Output the (X, Y) coordinate of the center of the cell containing the given text.  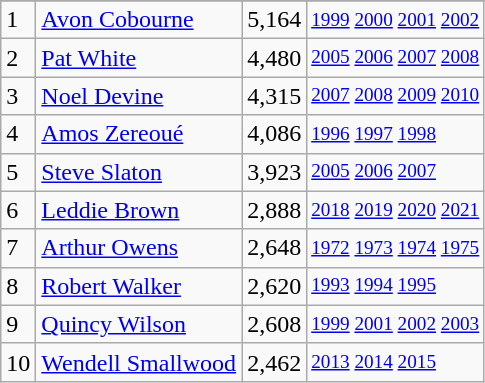
2005 2006 2007 2008 (396, 58)
1972 1973 1974 1975 (396, 248)
5,164 (274, 20)
1999 2001 2002 2003 (396, 324)
7 (18, 248)
6 (18, 210)
2 (18, 58)
2,648 (274, 248)
4,480 (274, 58)
Noel Devine (139, 96)
4,315 (274, 96)
3,923 (274, 172)
Pat White (139, 58)
Amos Zereoué (139, 134)
2,888 (274, 210)
2005 2006 2007 (396, 172)
2007 2008 2009 2010 (396, 96)
2018 2019 2020 2021 (396, 210)
2,620 (274, 286)
1996 1997 1998 (396, 134)
2,462 (274, 362)
10 (18, 362)
4,086 (274, 134)
Avon Cobourne (139, 20)
Wendell Smallwood (139, 362)
1993 1994 1995 (396, 286)
5 (18, 172)
1 (18, 20)
Steve Slaton (139, 172)
3 (18, 96)
Robert Walker (139, 286)
2,608 (274, 324)
Arthur Owens (139, 248)
Leddie Brown (139, 210)
1999 2000 2001 2002 (396, 20)
4 (18, 134)
2013 2014 2015 (396, 362)
8 (18, 286)
Quincy Wilson (139, 324)
9 (18, 324)
